Provide the (X, Y) coordinate of the cell's center where the given text is located.  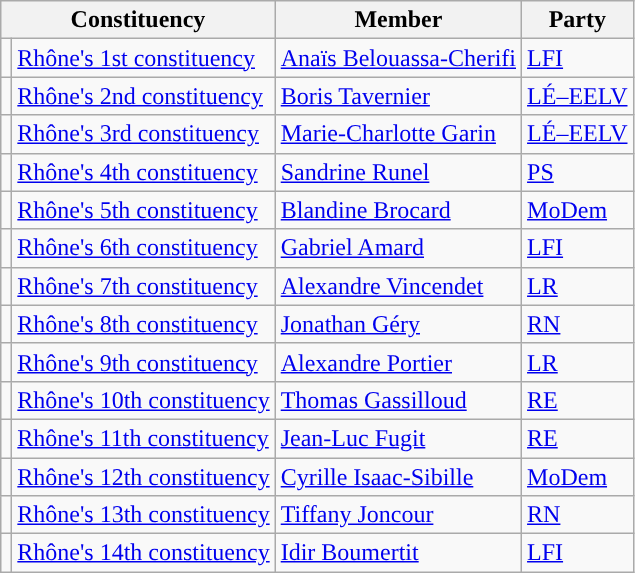
Boris Tavernier (398, 96)
Gabriel Amard (398, 248)
Rhône's 13th constituency (144, 515)
Rhône's 9th constituency (144, 362)
Idir Boumertit (398, 553)
Tiffany Joncour (398, 515)
PS (578, 172)
Rhône's 11th constituency (144, 438)
Rhône's 6th constituency (144, 248)
Rhône's 1st constituency (144, 58)
Alexandre Vincendet (398, 286)
Alexandre Portier (398, 362)
Rhône's 8th constituency (144, 324)
Rhône's 3rd constituency (144, 134)
Member (398, 20)
Cyrille Isaac-Sibille (398, 477)
Jean-Luc Fugit (398, 438)
Jonathan Géry (398, 324)
Rhône's 5th constituency (144, 210)
Blandine Brocard (398, 210)
Rhône's 10th constituency (144, 400)
Thomas Gassilloud (398, 400)
Rhône's 12th constituency (144, 477)
Marie-Charlotte Garin (398, 134)
Rhône's 4th constituency (144, 172)
Sandrine Runel (398, 172)
Anaïs Belouassa-Cherifi (398, 58)
Constituency (138, 20)
Rhône's 14th constituency (144, 553)
Party (578, 20)
Rhône's 2nd constituency (144, 96)
Rhône's 7th constituency (144, 286)
